Find where the given text appears and provide that cell's center as (x, y) coordinate. 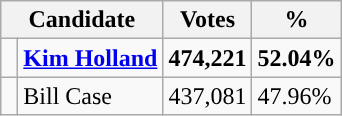
% (296, 20)
Candidate (82, 20)
Votes (208, 20)
Bill Case (90, 96)
52.04% (296, 58)
47.96% (296, 96)
Kim Holland (90, 58)
474,221 (208, 58)
437,081 (208, 96)
